Return the [X, Y] coordinate for the center point of the cell that contains the specified text.  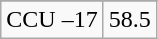
CCU –17 [52, 20]
58.5 [130, 20]
